Find where the given text appears and provide that cell's center as (X, Y) coordinate. 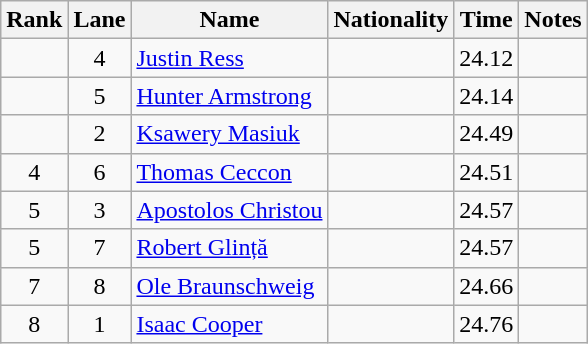
Lane (100, 20)
24.14 (486, 96)
Nationality (391, 20)
Ole Braunschweig (230, 286)
Rank (34, 20)
Notes (553, 20)
Time (486, 20)
24.49 (486, 134)
24.66 (486, 286)
Ksawery Masiuk (230, 134)
24.76 (486, 324)
24.12 (486, 58)
Thomas Ceccon (230, 172)
24.51 (486, 172)
1 (100, 324)
3 (100, 210)
Name (230, 20)
Isaac Cooper (230, 324)
6 (100, 172)
2 (100, 134)
Hunter Armstrong (230, 96)
Justin Ress (230, 58)
Apostolos Christou (230, 210)
Robert Glință (230, 248)
